Output the (X, Y) coordinate of the center of the cell containing the given text.  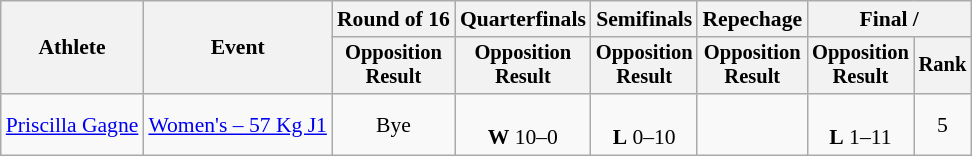
5 (943, 124)
Repechage (752, 19)
Athlete (72, 48)
Quarterfinals (523, 19)
W 10–0 (523, 124)
Event (238, 48)
Rank (943, 66)
Women's – 57 Kg J1 (238, 124)
Priscilla Gagne (72, 124)
L 1–11 (860, 124)
L 0–10 (644, 124)
Final / (889, 19)
Semifinals (644, 19)
Round of 16 (394, 19)
Bye (394, 124)
